Identify which cell holds the provided text, then report its [x, y] central coordinate. 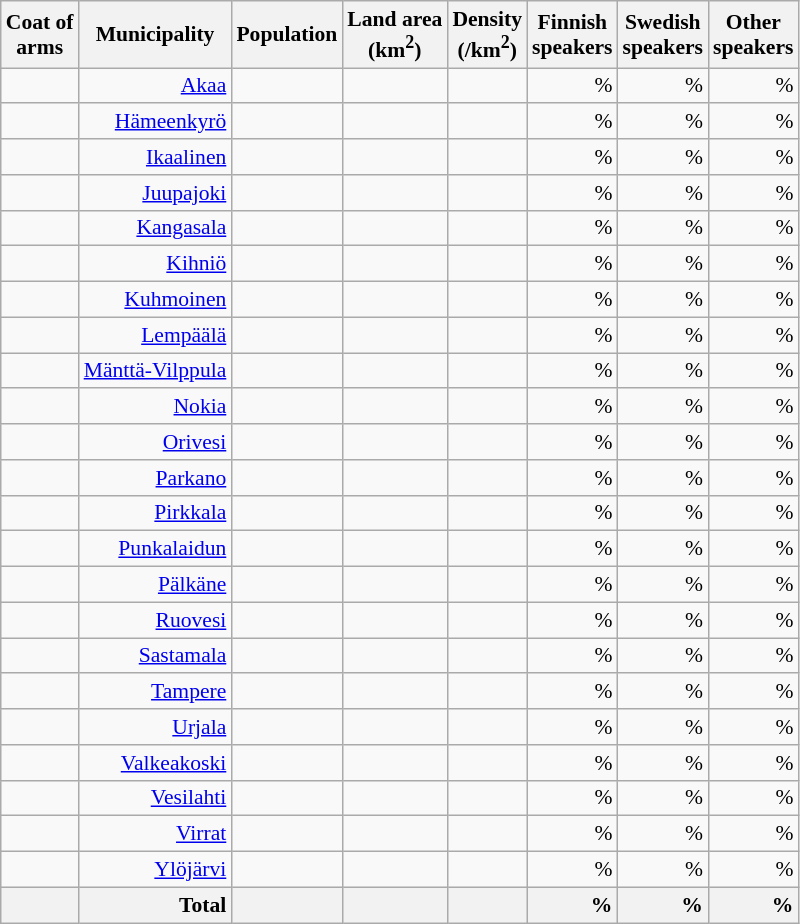
Land area(km2) [394, 34]
Sastamala [156, 656]
Ruovesi [156, 620]
Urjala [156, 727]
Virrat [156, 834]
Parkano [156, 478]
Kuhmoinen [156, 300]
Density(/km2) [487, 34]
Hämeenkyrö [156, 122]
Otherspeakers [753, 34]
Pirkkala [156, 513]
Ikaalinen [156, 157]
Nokia [156, 407]
Pälkäne [156, 585]
Orivesi [156, 442]
Punkalaidun [156, 549]
Akaa [156, 86]
Kangasala [156, 228]
Juupajoki [156, 193]
Kihniö [156, 264]
Municipality [156, 34]
Total [156, 905]
Finnishspeakers [572, 34]
Tampere [156, 692]
Swedishspeakers [663, 34]
Vesilahti [156, 798]
Coat ofarms [40, 34]
Population [286, 34]
Lempäälä [156, 335]
Valkeakoski [156, 763]
Ylöjärvi [156, 870]
Mänttä-Vilppula [156, 371]
